Provide the (X, Y) coordinate of the cell's center where the given text is located.  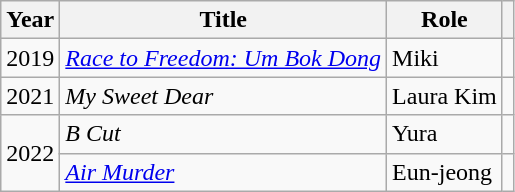
2019 (30, 58)
Air Murder (224, 172)
Yura (445, 134)
Miki (445, 58)
Role (445, 20)
Year (30, 20)
B Cut (224, 134)
Laura Kim (445, 96)
Title (224, 20)
My Sweet Dear (224, 96)
Eun-jeong (445, 172)
Race to Freedom: Um Bok Dong (224, 58)
2021 (30, 96)
2022 (30, 153)
